Capture the cell that displays the provided text and extract its (X, Y) central coordinate. 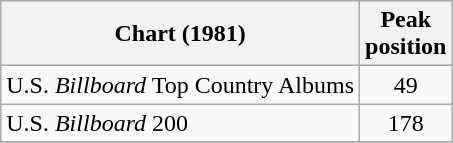
U.S. Billboard 200 (180, 123)
49 (406, 85)
Peakposition (406, 34)
U.S. Billboard Top Country Albums (180, 85)
178 (406, 123)
Chart (1981) (180, 34)
